Determine the (X, Y) coordinate at the center of the cell enclosing the given text.  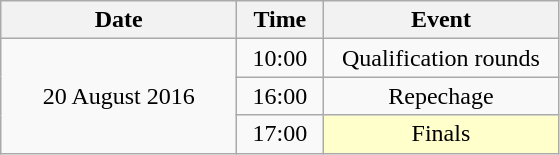
Date (119, 20)
16:00 (280, 96)
Repechage (441, 96)
Qualification rounds (441, 58)
Time (280, 20)
10:00 (280, 58)
Event (441, 20)
Finals (441, 134)
20 August 2016 (119, 96)
17:00 (280, 134)
